Detect which cell encompasses the target text, then output its [x, y] center coordinate. 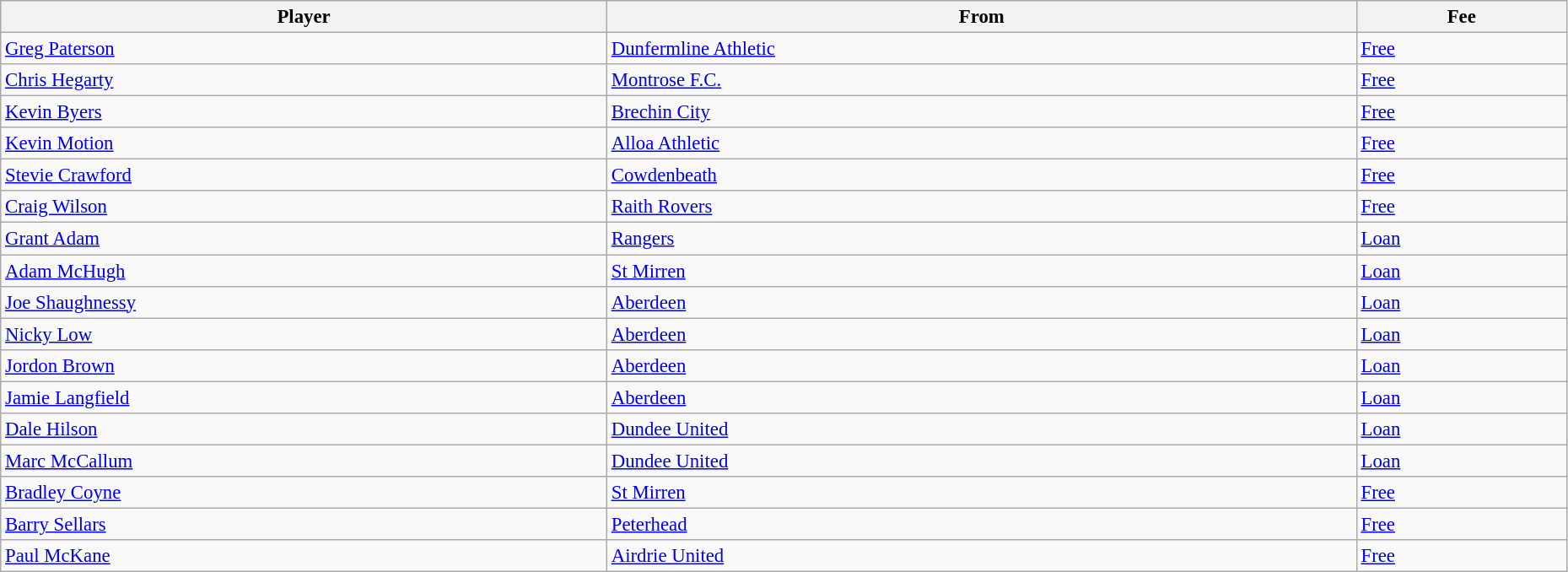
Raith Rovers [982, 207]
Craig Wilson [304, 207]
Kevin Byers [304, 112]
Fee [1461, 17]
Barry Sellars [304, 524]
Marc McCallum [304, 461]
Kevin Motion [304, 143]
Jamie Langfield [304, 397]
Player [304, 17]
From [982, 17]
Airdrie United [982, 556]
Chris Hegarty [304, 80]
Greg Paterson [304, 49]
Stevie Crawford [304, 175]
Joe Shaughnessy [304, 302]
Brechin City [982, 112]
Grant Adam [304, 239]
Dale Hilson [304, 429]
Montrose F.C. [982, 80]
Paul McKane [304, 556]
Rangers [982, 239]
Bradley Coyne [304, 493]
Adam McHugh [304, 271]
Dunfermline Athletic [982, 49]
Jordon Brown [304, 365]
Nicky Low [304, 334]
Alloa Athletic [982, 143]
Peterhead [982, 524]
Cowdenbeath [982, 175]
